Return the (x, y) coordinate for the center point of the cell that contains the specified text.  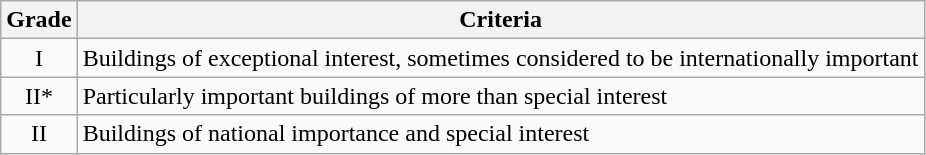
Criteria (500, 20)
II (39, 134)
Grade (39, 20)
Buildings of exceptional interest, sometimes considered to be internationally important (500, 58)
I (39, 58)
Buildings of national importance and special interest (500, 134)
II* (39, 96)
Particularly important buildings of more than special interest (500, 96)
